Find where the given text appears and provide that cell's center as (x, y) coordinate. 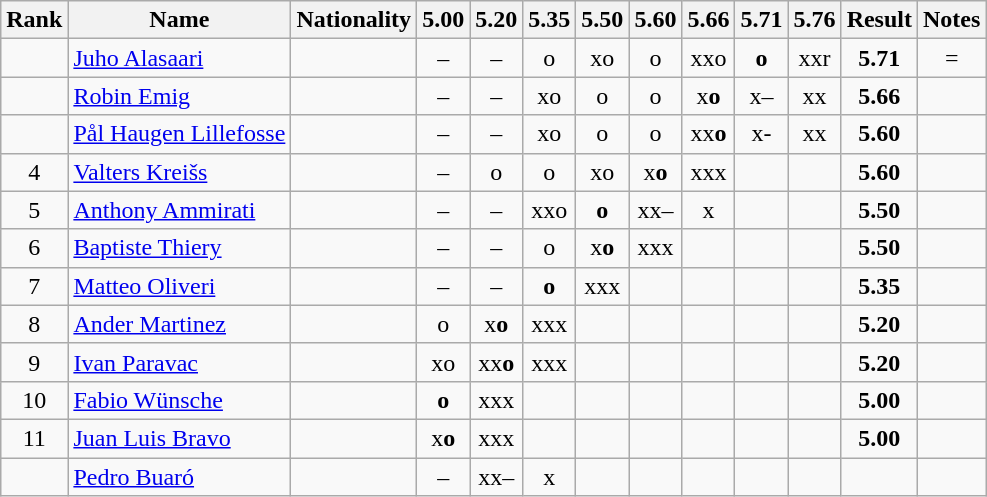
Nationality (354, 20)
x- (762, 134)
9 (34, 362)
Juho Alasaari (180, 58)
Robin Emig (180, 96)
Result (879, 20)
Ivan Paravac (180, 362)
10 (34, 400)
= (952, 58)
7 (34, 286)
5.76 (814, 20)
8 (34, 324)
5 (34, 210)
4 (34, 172)
Name (180, 20)
Anthony Ammirati (180, 210)
Pål Haugen Lillefosse (180, 134)
6 (34, 248)
Rank (34, 20)
Matteo Oliveri (180, 286)
x– (762, 96)
xxr (814, 58)
Pedro Buaró (180, 477)
Juan Luis Bravo (180, 438)
Fabio Wünsche (180, 400)
Baptiste Thiery (180, 248)
Ander Martinez (180, 324)
Notes (952, 20)
Valters Kreišs (180, 172)
11 (34, 438)
